Find where the given text appears and provide that cell's center as (x, y) coordinate. 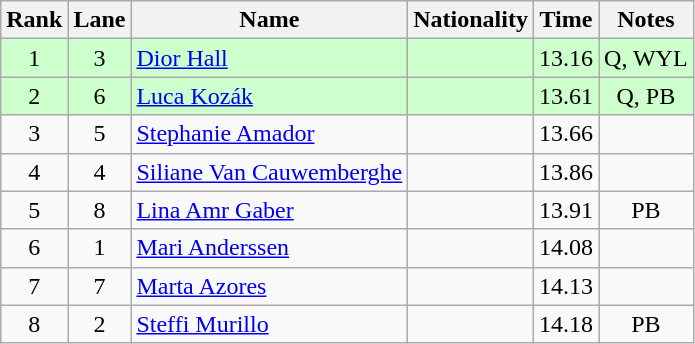
Notes (646, 20)
Lane (100, 20)
14.13 (566, 286)
Siliane Van Cauwemberghe (270, 172)
Luca Kozák (270, 96)
13.66 (566, 134)
13.61 (566, 96)
13.91 (566, 210)
Marta Azores (270, 286)
14.08 (566, 248)
Lina Amr Gaber (270, 210)
Stephanie Amador (270, 134)
Steffi Murillo (270, 324)
Rank (34, 20)
Time (566, 20)
Name (270, 20)
13.16 (566, 58)
Mari Anderssen (270, 248)
13.86 (566, 172)
Dior Hall (270, 58)
Q, PB (646, 96)
Q, WYL (646, 58)
14.18 (566, 324)
Nationality (471, 20)
